Scan for the cell matching the given text and deliver its (X, Y) coordinate at center. 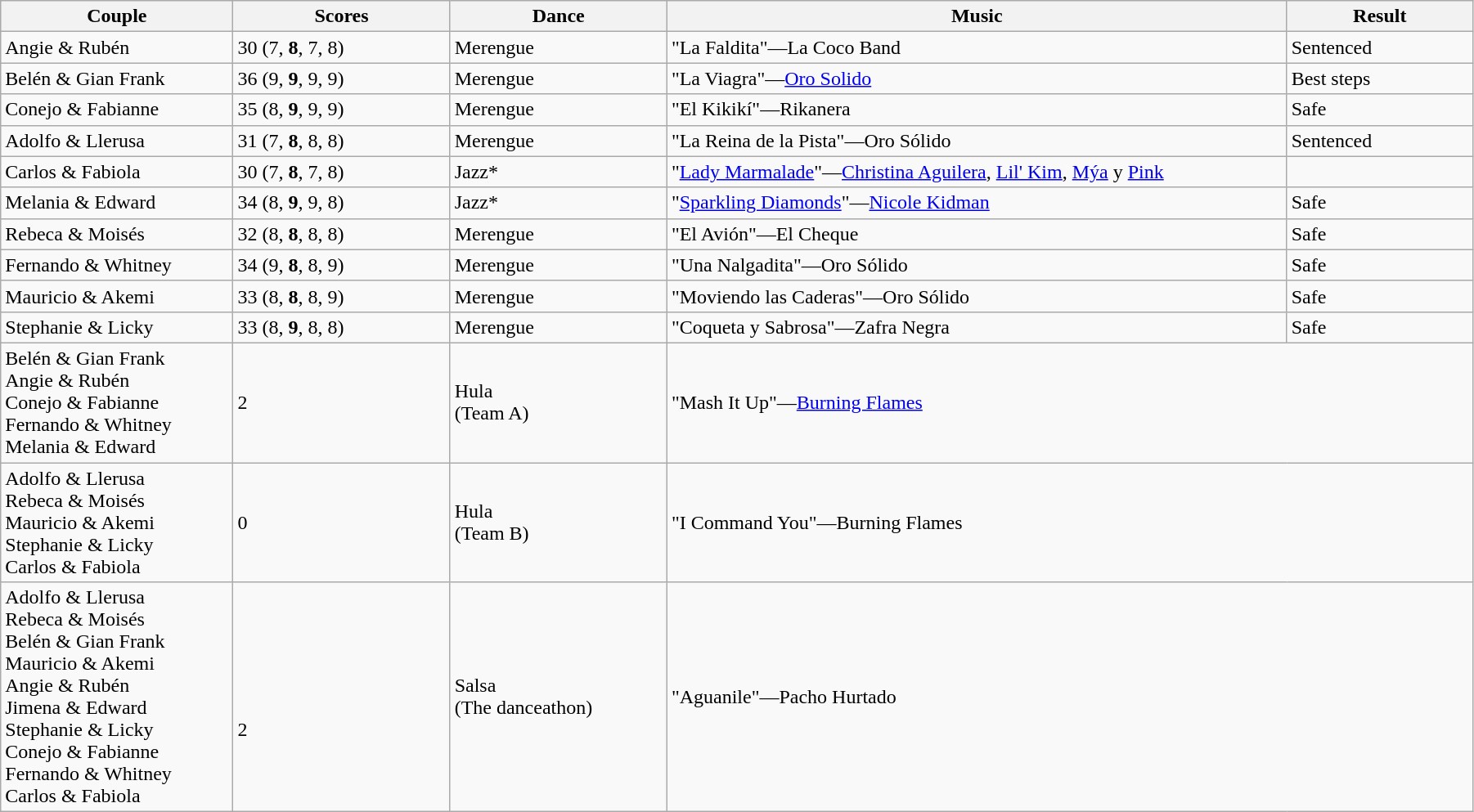
"Coqueta y Sabrosa"—Zafra Negra (977, 327)
"Aguanile"—Pacho Hurtado (1070, 697)
34 (8, 9, 9, 8) (342, 203)
Couple (117, 16)
"El Avión"—El Cheque (977, 234)
32 (8, 8, 8, 8) (342, 234)
Best steps (1379, 79)
"La Faldita"—La Coco Band (977, 47)
Fernando & Whitney (117, 265)
Carlos & Fabiola (117, 172)
0 (342, 523)
Belén & Gian FrankAngie & RubénConejo & FabianneFernando & WhitneyMelania & Edward (117, 402)
Result (1379, 16)
"I Command You"—Burning Flames (1070, 523)
Hula(Team B) (558, 523)
"La Reina de la Pista"—Oro Sólido (977, 141)
Belén & Gian Frank (117, 79)
Angie & Rubén (117, 47)
Music (977, 16)
34 (9, 8, 8, 9) (342, 265)
Stephanie & Licky (117, 327)
Dance (558, 16)
Adolfo & LlerusaRebeca & MoisésMauricio & AkemiStephanie & LickyCarlos & Fabiola (117, 523)
"La Viagra"—Oro Solido (977, 79)
31 (7, 8, 8, 8) (342, 141)
Adolfo & Llerusa (117, 141)
Scores (342, 16)
33 (8, 8, 8, 9) (342, 296)
Conejo & Fabianne (117, 110)
"El Kikikí"—Rikanera (977, 110)
"Lady Marmalade"—Christina Aguilera, Lil' Kim, Mýa y Pink (977, 172)
"Sparkling Diamonds"—Nicole Kidman (977, 203)
Hula(Team A) (558, 402)
35 (8, 9, 9, 9) (342, 110)
Mauricio & Akemi (117, 296)
36 (9, 9, 9, 9) (342, 79)
"Una Nalgadita"—Oro Sólido (977, 265)
Melania & Edward (117, 203)
"Moviendo las Caderas"—Oro Sólido (977, 296)
Rebeca & Moisés (117, 234)
33 (8, 9, 8, 8) (342, 327)
"Mash It Up"—Burning Flames (1070, 402)
Salsa(The danceathon) (558, 697)
